Output the [X, Y] coordinate of the center of the cell containing the given text.  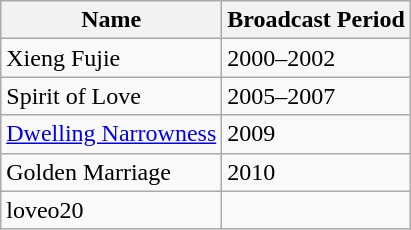
2000–2002 [316, 58]
Xieng Fujie [112, 58]
Broadcast Period [316, 20]
Golden Marriage [112, 172]
2005–2007 [316, 96]
Dwelling Narrowness [112, 134]
Name [112, 20]
2009 [316, 134]
Spirit of Love [112, 96]
loveo20 [112, 210]
2010 [316, 172]
